Locate the cell with the specified text and output its (x, y) center coordinate. 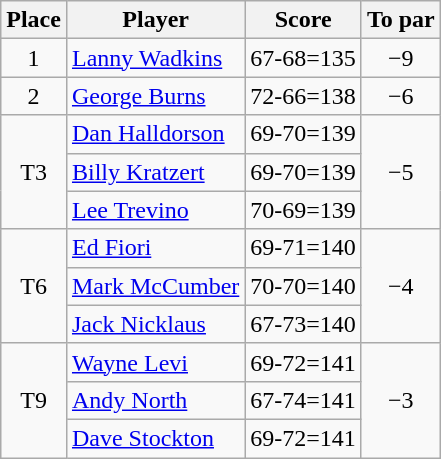
−4 (400, 286)
2 (34, 96)
−3 (400, 400)
67-73=140 (304, 324)
−6 (400, 96)
69-71=140 (304, 248)
T3 (34, 172)
T9 (34, 400)
T6 (34, 286)
Dave Stockton (155, 438)
70-70=140 (304, 286)
70-69=139 (304, 210)
Andy North (155, 400)
Score (304, 20)
Billy Kratzert (155, 172)
−9 (400, 58)
72-66=138 (304, 96)
67-74=141 (304, 400)
Ed Fiori (155, 248)
Wayne Levi (155, 362)
67-68=135 (304, 58)
Player (155, 20)
George Burns (155, 96)
Dan Halldorson (155, 134)
−5 (400, 172)
Jack Nicklaus (155, 324)
Lee Trevino (155, 210)
To par (400, 20)
1 (34, 58)
Place (34, 20)
Mark McCumber (155, 286)
Lanny Wadkins (155, 58)
